Pinpoint the cell where the given text exists, returning its [X, Y] midpoint coordinate. 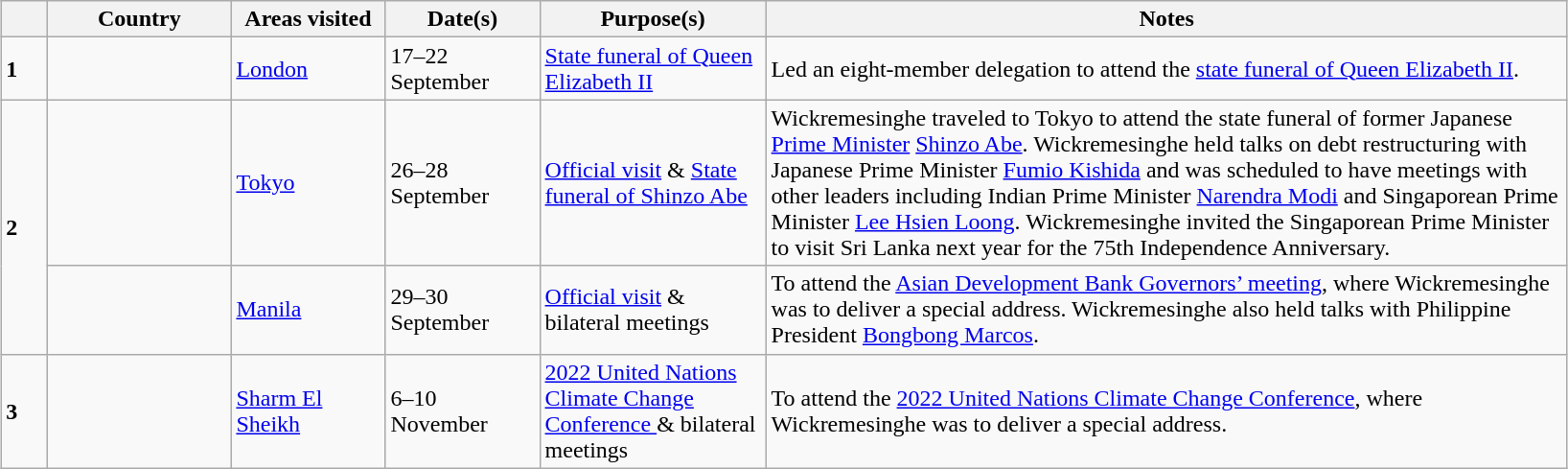
State funeral of Queen Elizabeth II [653, 69]
Official visit & State funeral of Shinzo Abe [653, 182]
Tokyo [309, 182]
London [309, 69]
Country [140, 19]
Led an eight-member delegation to attend the state funeral of Queen Elizabeth II. [1166, 69]
Date(s) [462, 19]
Areas visited [309, 19]
1 [25, 69]
Notes [1166, 19]
To attend the 2022 United Nations Climate Change Conference, where Wickremesinghe was to deliver a special address. [1166, 410]
Manila [309, 310]
2022 United Nations Climate Change Conference & bilateral meetings [653, 410]
29–30 September [462, 310]
Official visit & bilateral meetings [653, 310]
6–10 November [462, 410]
Sharm El Sheikh [309, 410]
Purpose(s) [653, 19]
2 [25, 226]
3 [25, 410]
17–22 September [462, 69]
26–28 September [462, 182]
